Provide the (X, Y) coordinate of the cell's center where the given text is located.  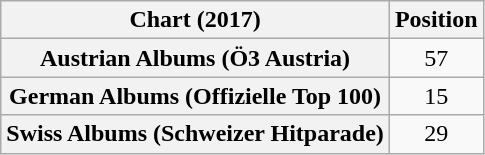
15 (436, 96)
57 (436, 58)
Position (436, 20)
Austrian Albums (Ö3 Austria) (196, 58)
Swiss Albums (Schweizer Hitparade) (196, 134)
Chart (2017) (196, 20)
German Albums (Offizielle Top 100) (196, 96)
29 (436, 134)
